Locate the cell with the specified text and output its [x, y] center coordinate. 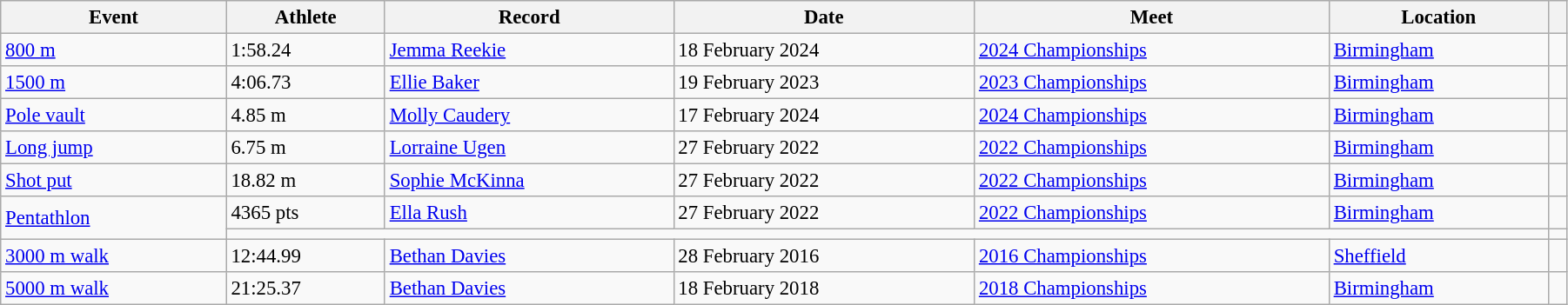
Date [824, 17]
2016 Championships [1152, 255]
2018 Championships [1152, 288]
Meet [1152, 17]
Pentathlon [113, 217]
4.85 m [305, 116]
6.75 m [305, 148]
Sheffield [1438, 255]
18 February 2024 [824, 50]
Pole vault [113, 116]
800 m [113, 50]
4365 pts [305, 213]
19 February 2023 [824, 83]
Molly Caudery [529, 116]
Ellie Baker [529, 83]
Ella Rush [529, 213]
18.82 m [305, 181]
Event [113, 17]
4:06.73 [305, 83]
28 February 2016 [824, 255]
12:44.99 [305, 255]
Lorraine Ugen [529, 148]
2023 Championships [1152, 83]
Long jump [113, 148]
1:58.24 [305, 50]
3000 m walk [113, 255]
5000 m walk [113, 288]
Shot put [113, 181]
18 February 2018 [824, 288]
21:25.37 [305, 288]
Location [1438, 17]
17 February 2024 [824, 116]
Sophie McKinna [529, 181]
Record [529, 17]
1500 m [113, 83]
Jemma Reekie [529, 50]
Athlete [305, 17]
